Capture the cell that displays the provided text and extract its (X, Y) central coordinate. 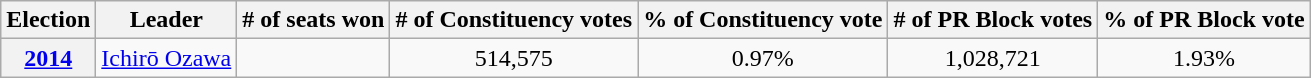
Ichirō Ozawa (166, 58)
0.97% (763, 58)
# of PR Block votes (993, 20)
Election (48, 20)
1,028,721 (993, 58)
% of Constituency vote (763, 20)
1.93% (1204, 58)
514,575 (514, 58)
2014 (48, 58)
% of PR Block vote (1204, 20)
# of Constituency votes (514, 20)
Leader (166, 20)
# of seats won (314, 20)
